Search for the cell housing the specified text and yield its (X, Y) center coordinate. 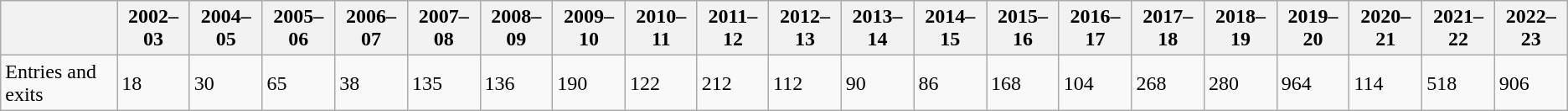
38 (372, 82)
18 (154, 82)
2005–06 (298, 29)
65 (298, 82)
906 (1531, 82)
2002–03 (154, 29)
190 (590, 82)
2022–23 (1531, 29)
122 (661, 82)
280 (1241, 82)
2006–07 (372, 29)
2012–13 (806, 29)
112 (806, 82)
2020–21 (1385, 29)
2015–16 (1024, 29)
2019–20 (1313, 29)
518 (1459, 82)
268 (1168, 82)
2013–14 (878, 29)
90 (878, 82)
86 (950, 82)
964 (1313, 82)
2014–15 (950, 29)
136 (516, 82)
30 (226, 82)
168 (1024, 82)
135 (444, 82)
114 (1385, 82)
Entries and exits (59, 82)
2018–19 (1241, 29)
2008–09 (516, 29)
2021–22 (1459, 29)
212 (732, 82)
2017–18 (1168, 29)
2010–11 (661, 29)
104 (1096, 82)
2007–08 (444, 29)
2009–10 (590, 29)
2004–05 (226, 29)
2011–12 (732, 29)
2016–17 (1096, 29)
